Scan for the cell matching the given text and deliver its [x, y] coordinate at center. 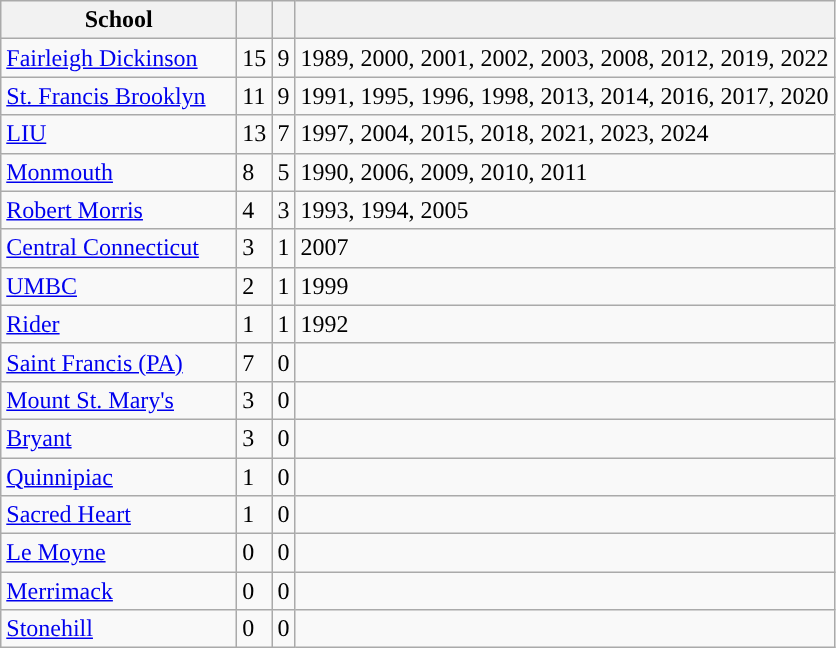
1997, 2004, 2015, 2018, 2021, 2023, 2024 [564, 134]
Fairleigh Dickinson [119, 58]
Sacred Heart [119, 515]
11 [254, 96]
13 [254, 134]
2 [254, 286]
1989, 2000, 2001, 2002, 2003, 2008, 2012, 2019, 2022 [564, 58]
1991, 1995, 1996, 1998, 2013, 2014, 2016, 2017, 2020 [564, 96]
School [119, 20]
1999 [564, 286]
Stonehill [119, 629]
15 [254, 58]
Quinnipiac [119, 477]
Rider [119, 324]
Merrimack [119, 591]
2007 [564, 248]
Mount St. Mary's [119, 400]
LIU [119, 134]
5 [284, 172]
Bryant [119, 438]
1990, 2006, 2009, 2010, 2011 [564, 172]
1993, 1994, 2005 [564, 210]
4 [254, 210]
Robert Morris [119, 210]
8 [254, 172]
Central Connecticut [119, 248]
UMBC [119, 286]
Monmouth [119, 172]
Saint Francis (PA) [119, 362]
Le Moyne [119, 553]
St. Francis Brooklyn [119, 96]
1992 [564, 324]
